Pinpoint the cell where the given text exists, returning its (X, Y) midpoint coordinate. 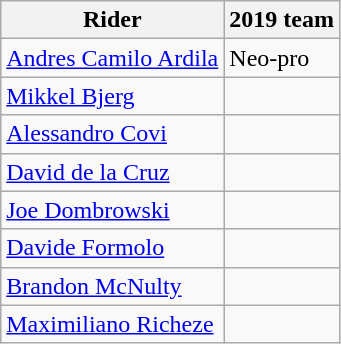
Mikkel Bjerg (112, 96)
Davide Formolo (112, 248)
Maximiliano Richeze (112, 324)
Brandon McNulty (112, 286)
David de la Cruz (112, 172)
Alessandro Covi (112, 134)
Rider (112, 20)
2019 team (282, 20)
Joe Dombrowski (112, 210)
Neo-pro (282, 58)
Andres Camilo Ardila (112, 58)
